Locate the cell with the specified text and output its (x, y) center coordinate. 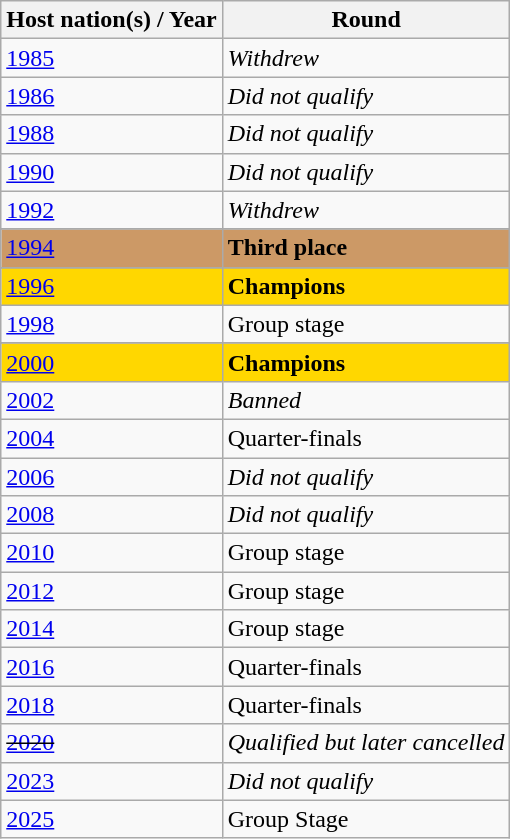
2023 (112, 781)
2014 (112, 629)
2018 (112, 705)
1985 (112, 58)
2016 (112, 667)
1990 (112, 172)
2010 (112, 553)
Third place (366, 248)
1988 (112, 134)
2006 (112, 477)
2012 (112, 591)
2020 (112, 743)
1998 (112, 324)
2025 (112, 819)
2004 (112, 438)
2000 (112, 362)
Round (366, 20)
1986 (112, 96)
2002 (112, 400)
Host nation(s) / Year (112, 20)
Group Stage (366, 819)
Qualified but later cancelled (366, 743)
2008 (112, 515)
Banned (366, 400)
1994 (112, 248)
1992 (112, 210)
1996 (112, 286)
